Provide the [X, Y] coordinate of the cell's center where the given text is located.  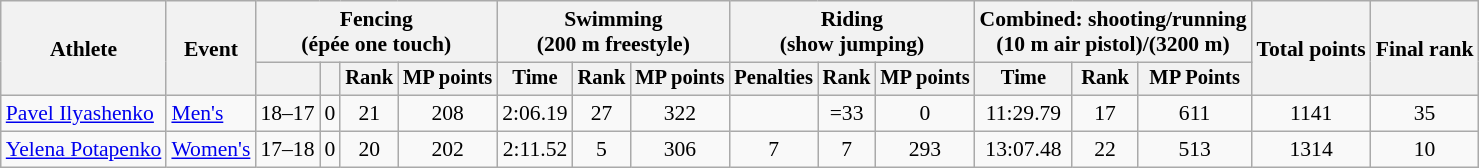
21 [369, 114]
Fencing(épée one touch) [376, 32]
13:07.48 [1024, 150]
513 [1195, 150]
22 [1104, 150]
2:06.19 [534, 114]
35 [1425, 114]
1141 [1312, 114]
306 [680, 150]
Women's [210, 150]
Combined: shooting/running(10 m air pistol)/(3200 m) [1114, 32]
17–18 [287, 150]
1314 [1312, 150]
293 [924, 150]
Final rank [1425, 48]
Total points [1312, 48]
322 [680, 114]
11:29.79 [1024, 114]
MP Points [1195, 79]
Swimming(200 m freestyle) [613, 32]
Athlete [84, 48]
18–17 [287, 114]
Pavel Ilyashenko [84, 114]
5 [602, 150]
Yelena Potapenko [84, 150]
20 [369, 150]
=33 [847, 114]
Riding(show jumping) [852, 32]
2:11.52 [534, 150]
611 [1195, 114]
17 [1104, 114]
Penalties [773, 79]
202 [448, 150]
Event [210, 48]
Men's [210, 114]
27 [602, 114]
10 [1425, 150]
208 [448, 114]
